Return [x, y] of the center of cell containing provided text 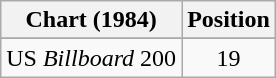
19 [229, 58]
Chart (1984) [92, 20]
Position [229, 20]
US Billboard 200 [92, 58]
